Find where the given text appears and provide that cell's center as (X, Y) coordinate. 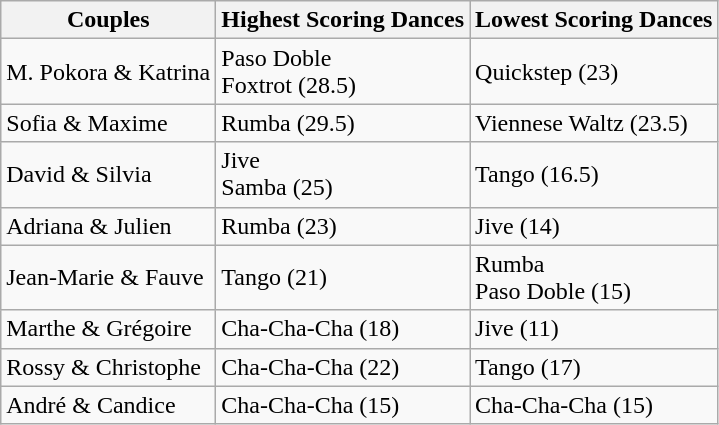
Marthe & Grégoire (108, 329)
André & Candice (108, 405)
Rumba (29.5) (343, 123)
Jive (11) (594, 329)
Tango (21) (343, 278)
JiveSamba (25) (343, 174)
Jean-Marie & Fauve (108, 278)
RumbaPaso Doble (15) (594, 278)
Cha-Cha-Cha (22) (343, 367)
Tango (17) (594, 367)
Lowest Scoring Dances (594, 20)
Cha-Cha-Cha (18) (343, 329)
Quickstep (23) (594, 72)
Rossy & Christophe (108, 367)
David & Silvia (108, 174)
Rumba (23) (343, 226)
Jive (14) (594, 226)
Viennese Waltz (23.5) (594, 123)
Sofia & Maxime (108, 123)
Adriana & Julien (108, 226)
Highest Scoring Dances (343, 20)
Couples (108, 20)
Tango (16.5) (594, 174)
M. Pokora & Katrina (108, 72)
Paso DobleFoxtrot (28.5) (343, 72)
